Scan for the cell matching the given text and deliver its (X, Y) coordinate at center. 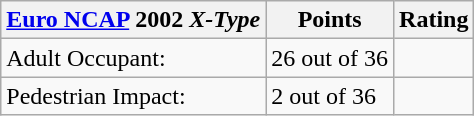
2 out of 36 (330, 96)
Pedestrian Impact: (134, 96)
Euro NCAP 2002 X-Type (134, 20)
Rating (434, 20)
26 out of 36 (330, 58)
Adult Occupant: (134, 58)
Points (330, 20)
